Detect which cell encompasses the target text, then output its (X, Y) center coordinate. 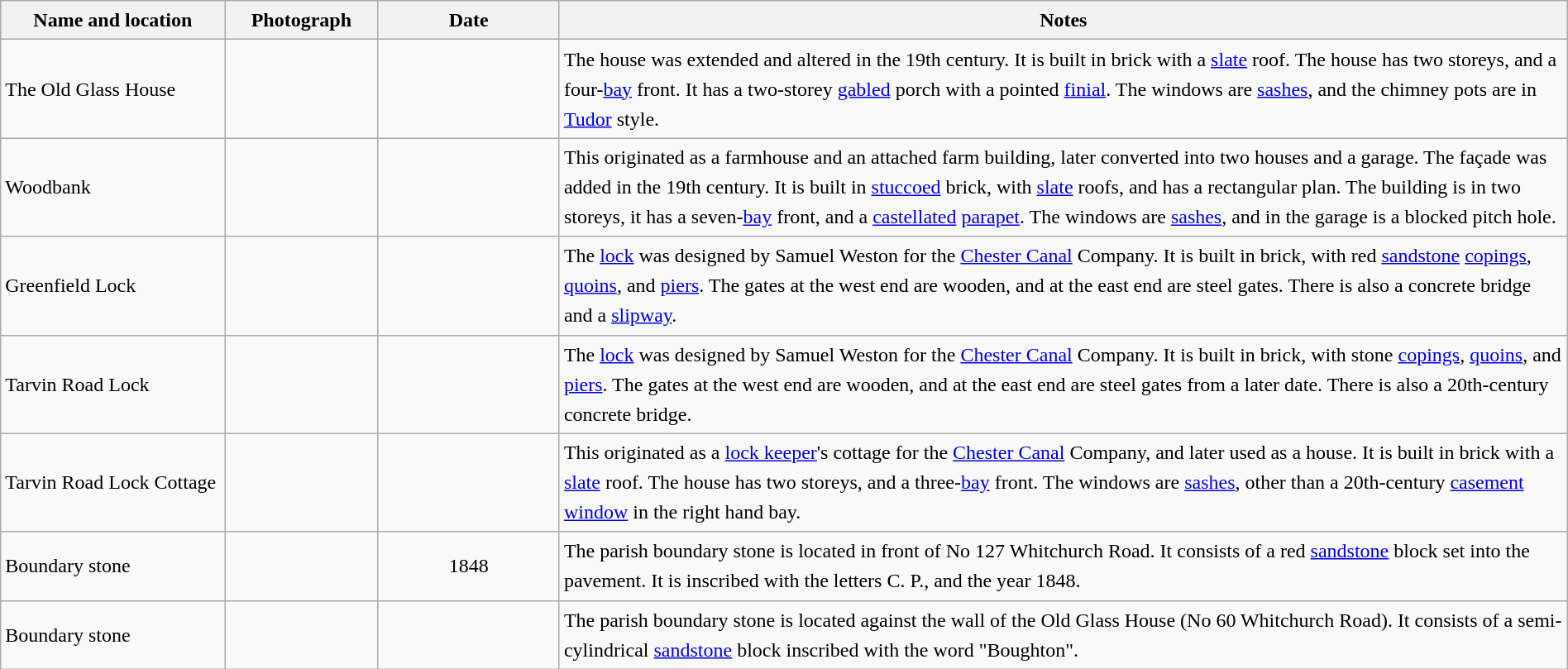
Name and location (112, 20)
Tarvin Road Lock (112, 384)
Notes (1064, 20)
Date (468, 20)
Woodbank (112, 187)
The Old Glass House (112, 89)
Tarvin Road Lock Cottage (112, 483)
1848 (468, 566)
Photograph (301, 20)
Greenfield Lock (112, 286)
